Detect which cell encompasses the target text, then output its [x, y] center coordinate. 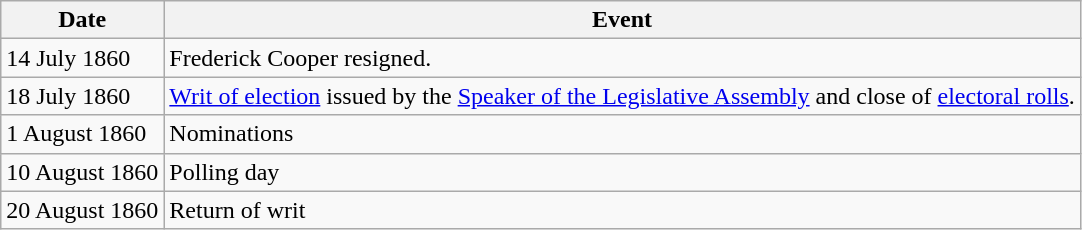
Frederick Cooper resigned. [622, 58]
1 August 1860 [82, 134]
Return of writ [622, 210]
Date [82, 20]
Writ of election issued by the Speaker of the Legislative Assembly and close of electoral rolls. [622, 96]
Nominations [622, 134]
Polling day [622, 172]
10 August 1860 [82, 172]
Event [622, 20]
18 July 1860 [82, 96]
14 July 1860 [82, 58]
20 August 1860 [82, 210]
